Determine the (x, y) coordinate at the center of the cell enclosing the given text.  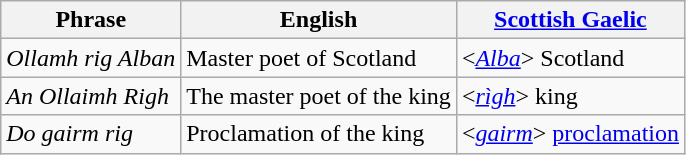
Scottish Gaelic (570, 20)
An Ollaimh Righ (91, 96)
English (319, 20)
Master poet of Scotland (319, 58)
Ollamh rig Alban (91, 58)
<Alba> Scotland (570, 58)
Proclamation of the king (319, 134)
The master poet of the king (319, 96)
<gairm> proclamation (570, 134)
<rìgh> king (570, 96)
Phrase (91, 20)
Do gairm rig (91, 134)
